Return (x, y) of the center of cell containing provided text 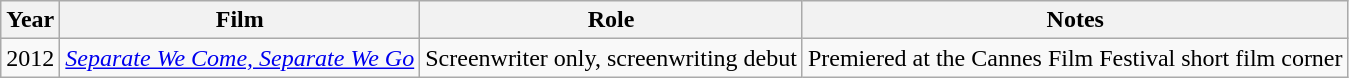
Screenwriter only, screenwriting debut (612, 58)
Notes (1075, 20)
Film (240, 20)
Role (612, 20)
Separate We Come, Separate We Go (240, 58)
Premiered at the Cannes Film Festival short film corner (1075, 58)
2012 (30, 58)
Year (30, 20)
